Pinpoint the cell where the given text exists, returning its [x, y] midpoint coordinate. 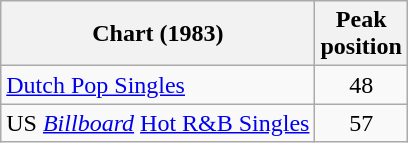
57 [361, 123]
Chart (1983) [158, 34]
48 [361, 85]
Dutch Pop Singles [158, 85]
US Billboard Hot R&B Singles [158, 123]
Peakposition [361, 34]
